Locate the cell with the specified text and output its [x, y] center coordinate. 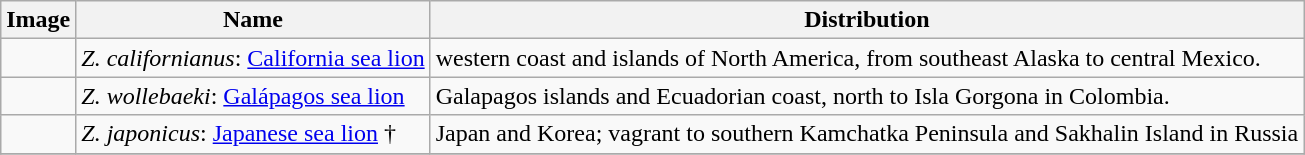
Distribution [867, 20]
Z. japonicus: Japanese sea lion † [253, 134]
western coast and islands of North America, from southeast Alaska to central Mexico. [867, 58]
Z. californianus: California sea lion [253, 58]
Name [253, 20]
Image [38, 20]
Galapagos islands and Ecuadorian coast, north to Isla Gorgona in Colombia. [867, 96]
Z. wollebaeki: Galápagos sea lion [253, 96]
Japan and Korea; vagrant to southern Kamchatka Peninsula and Sakhalin Island in Russia [867, 134]
